Locate the cell with the specified text and output its [x, y] center coordinate. 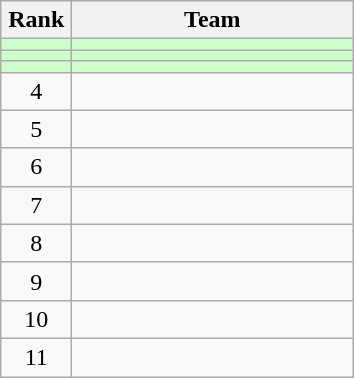
10 [36, 319]
Team [212, 20]
8 [36, 243]
6 [36, 167]
5 [36, 129]
7 [36, 205]
9 [36, 281]
11 [36, 357]
4 [36, 91]
Rank [36, 20]
